Scan for the cell matching the given text and deliver its (x, y) coordinate at center. 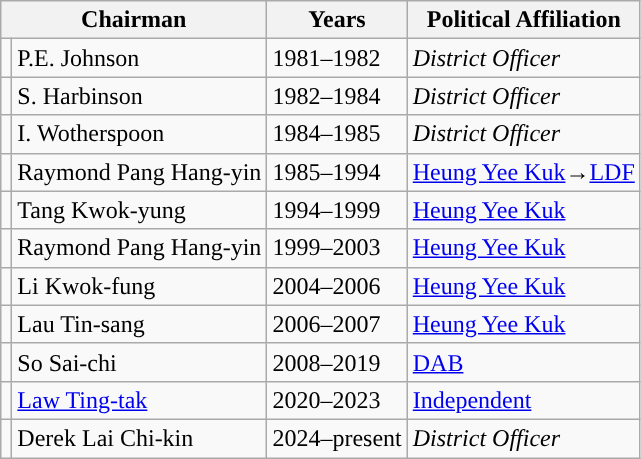
Li Kwok-fung (140, 286)
P.E. Johnson (140, 58)
S. Harbinson (140, 96)
1984–1985 (337, 134)
2024–present (337, 438)
2020–2023 (337, 400)
Heung Yee Kuk→LDF (524, 172)
Chairman (134, 20)
Law Ting-tak (140, 400)
2004–2006 (337, 286)
Years (337, 20)
Lau Tin-sang (140, 324)
1999–2003 (337, 248)
2006–2007 (337, 324)
Tang Kwok-yung (140, 210)
DAB (524, 362)
Independent (524, 400)
2008–2019 (337, 362)
So Sai-chi (140, 362)
1985–1994 (337, 172)
Political Affiliation (524, 20)
I. Wotherspoon (140, 134)
1981–1982 (337, 58)
1982–1984 (337, 96)
Derek Lai Chi-kin (140, 438)
1994–1999 (337, 210)
